Identify which cell holds the provided text, then report its (X, Y) central coordinate. 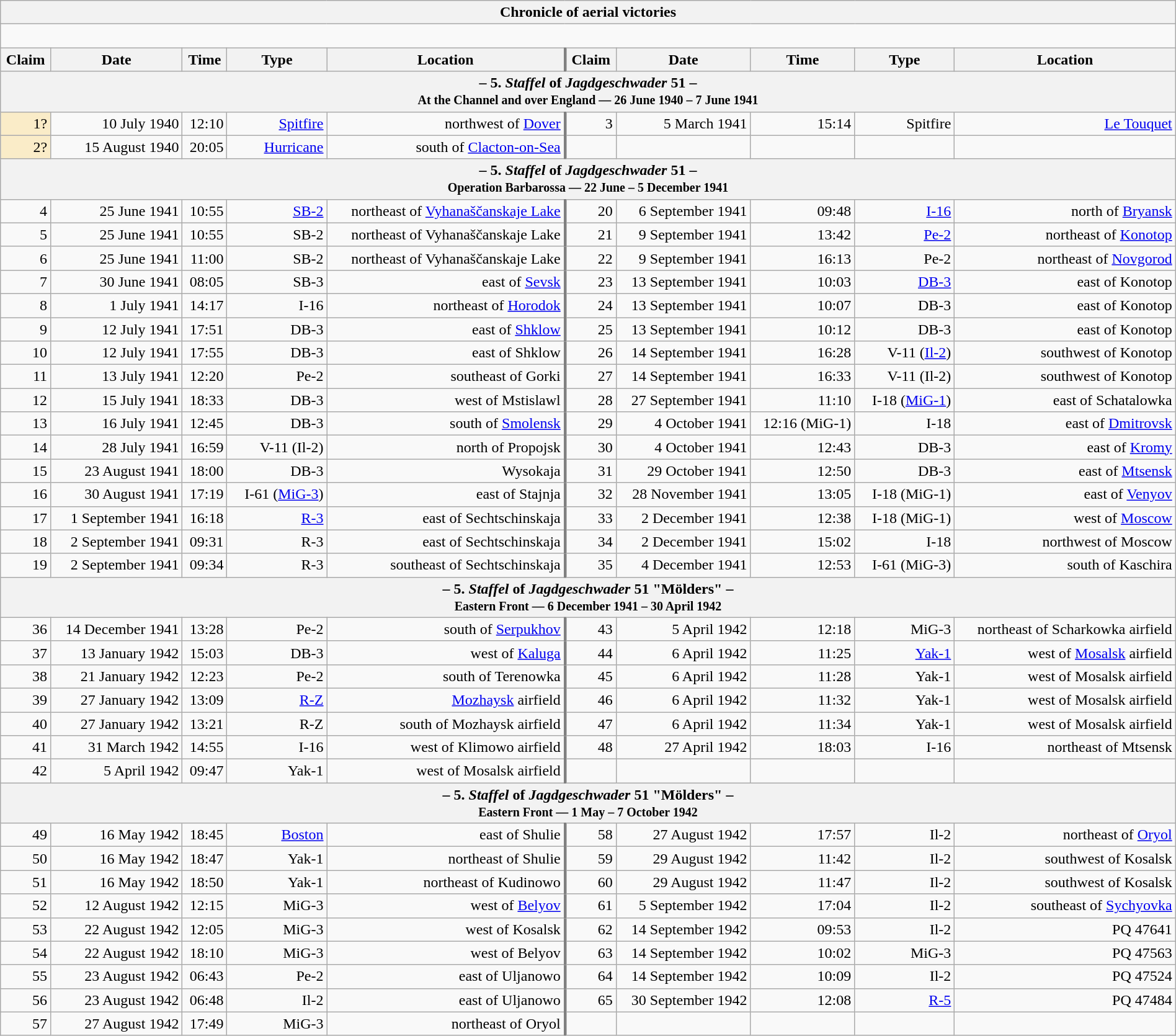
09:34 (205, 565)
5 September 1942 (684, 906)
10:12 (803, 329)
3 (590, 123)
12:50 (803, 471)
55 (26, 976)
5 (26, 234)
10:03 (803, 282)
– 5. Staffel of Jagdgeschwader 51 –At the Channel and over England — 26 June 1940 – 7 June 1941 (588, 92)
10:07 (803, 305)
northeast of Scharkowka airfield (1065, 629)
Wysokaja (446, 471)
west of Mstislawl (446, 400)
27 April 1942 (684, 748)
30 June 1941 (117, 282)
08:05 (205, 282)
40 (26, 724)
17:51 (205, 329)
11:32 (803, 700)
16:13 (803, 258)
2? (26, 147)
58 (590, 835)
60 (590, 882)
31 (590, 471)
16:59 (205, 447)
27 September 1941 (684, 400)
59 (590, 859)
12:08 (803, 1000)
east of Mtsensk (1065, 471)
16:33 (803, 377)
16 July 1941 (117, 424)
63 (590, 953)
10 (26, 353)
33 (590, 518)
8 (26, 305)
4 (26, 211)
southeast of Gorki (446, 377)
east of Schatalowka (1065, 400)
10:02 (803, 953)
northwest of Dover (446, 123)
37 (26, 653)
13 January 1942 (117, 653)
northeast of Shulie (446, 859)
Boston (277, 835)
30 September 1942 (684, 1000)
7 (26, 282)
1? (26, 123)
09:47 (205, 771)
east of Sevsk (446, 282)
16:28 (803, 353)
11:34 (803, 724)
west of Kosalsk (446, 929)
13 July 1941 (117, 377)
9 (26, 329)
15 (26, 471)
43 (590, 629)
12:16 (MiG-1) (803, 424)
34 (590, 542)
09:31 (205, 542)
65 (590, 1000)
– 5. Staffel of Jagdgeschwader 51 "Mölders" –Eastern Front — 1 May – 7 October 1942 (588, 803)
west of Klimowo airfield (446, 748)
east of Stajnja (446, 494)
10:09 (803, 976)
18:10 (205, 953)
east of Dmitrovsk (1065, 424)
23 August 1941 (117, 471)
– 5. Staffel of Jagdgeschwader 51 –Operation Barbarossa — 22 June – 5 December 1941 (588, 179)
28 (590, 400)
13:05 (803, 494)
12:05 (205, 929)
29 (590, 424)
31 March 1942 (117, 748)
northeast of Konotop (1065, 234)
Mozhaysk airfield (446, 700)
49 (26, 835)
4 December 1941 (684, 565)
12:53 (803, 565)
6 September 1941 (684, 211)
30 August 1941 (117, 494)
62 (590, 929)
12:38 (803, 518)
21 January 1942 (117, 676)
west of Kaluga (446, 653)
24 (590, 305)
northeast of Kudinowo (446, 882)
52 (26, 906)
17:04 (803, 906)
PQ 47563 (1065, 953)
14 (26, 447)
29 October 1941 (684, 471)
14:55 (205, 748)
1 July 1941 (117, 305)
PQ 47524 (1065, 976)
12:23 (205, 676)
16 (26, 494)
14 December 1941 (117, 629)
11:10 (803, 400)
18:45 (205, 835)
23 (590, 282)
20:05 (205, 147)
north of Bryansk (1065, 211)
21 (590, 234)
1 September 1941 (117, 518)
39 (26, 700)
44 (590, 653)
15:14 (803, 123)
– 5. Staffel of Jagdgeschwader 51 "Mölders" –Eastern Front — 6 December 1941 – 30 April 1942 (588, 597)
36 (26, 629)
16:18 (205, 518)
east of Venyov (1065, 494)
28 November 1941 (684, 494)
17:49 (205, 1024)
SB-3 (277, 282)
56 (26, 1000)
12:10 (205, 123)
15 July 1941 (117, 400)
09:53 (803, 929)
28 July 1941 (117, 447)
15 August 1940 (117, 147)
06:43 (205, 976)
13:09 (205, 700)
northeast of Horodok (446, 305)
09:48 (803, 211)
57 (26, 1024)
30 (590, 447)
13:28 (205, 629)
west of Moscow (1065, 518)
Hurricane (277, 147)
17:19 (205, 494)
east of Shulie (446, 835)
47 (590, 724)
32 (590, 494)
12:45 (205, 424)
17:55 (205, 353)
13:42 (803, 234)
11:00 (205, 258)
11 (26, 377)
14:17 (205, 305)
17 (26, 518)
18 (26, 542)
51 (26, 882)
18:00 (205, 471)
6 (26, 258)
17:57 (803, 835)
12:18 (803, 629)
46 (590, 700)
11:28 (803, 676)
12 August 1942 (117, 906)
61 (590, 906)
64 (590, 976)
45 (590, 676)
north of Propojsk (446, 447)
northeast of Mtsensk (1065, 748)
13:21 (205, 724)
5 March 1941 (684, 123)
south of Serpukhov (446, 629)
06:48 (205, 1000)
PQ 47641 (1065, 929)
48 (590, 748)
41 (26, 748)
15:02 (803, 542)
11:42 (803, 859)
10 July 1940 (117, 123)
northeast of Novgorod (1065, 258)
54 (26, 953)
southeast of Sychyovka (1065, 906)
50 (26, 859)
35 (590, 565)
38 (26, 676)
east of Kromy (1065, 447)
12:15 (205, 906)
PQ 47484 (1065, 1000)
12:20 (205, 377)
11:25 (803, 653)
15:03 (205, 653)
18:03 (803, 748)
13 (26, 424)
22 (590, 258)
20 (590, 211)
Chronicle of aerial victories (588, 12)
south of Terenowka (446, 676)
northwest of Moscow (1065, 542)
19 (26, 565)
18:33 (205, 400)
south of Kaschira (1065, 565)
25 (590, 329)
11:47 (803, 882)
south of Smolensk (446, 424)
53 (26, 929)
south of Mozhaysk airfield (446, 724)
18:47 (205, 859)
south of Clacton-on-Sea (446, 147)
Le Touquet (1065, 123)
12 (26, 400)
R-5 (904, 1000)
southeast of Sechtschinskaja (446, 565)
12:43 (803, 447)
42 (26, 771)
27 (590, 377)
26 (590, 353)
18:50 (205, 882)
